Search for the cell housing the specified text and yield its [x, y] center coordinate. 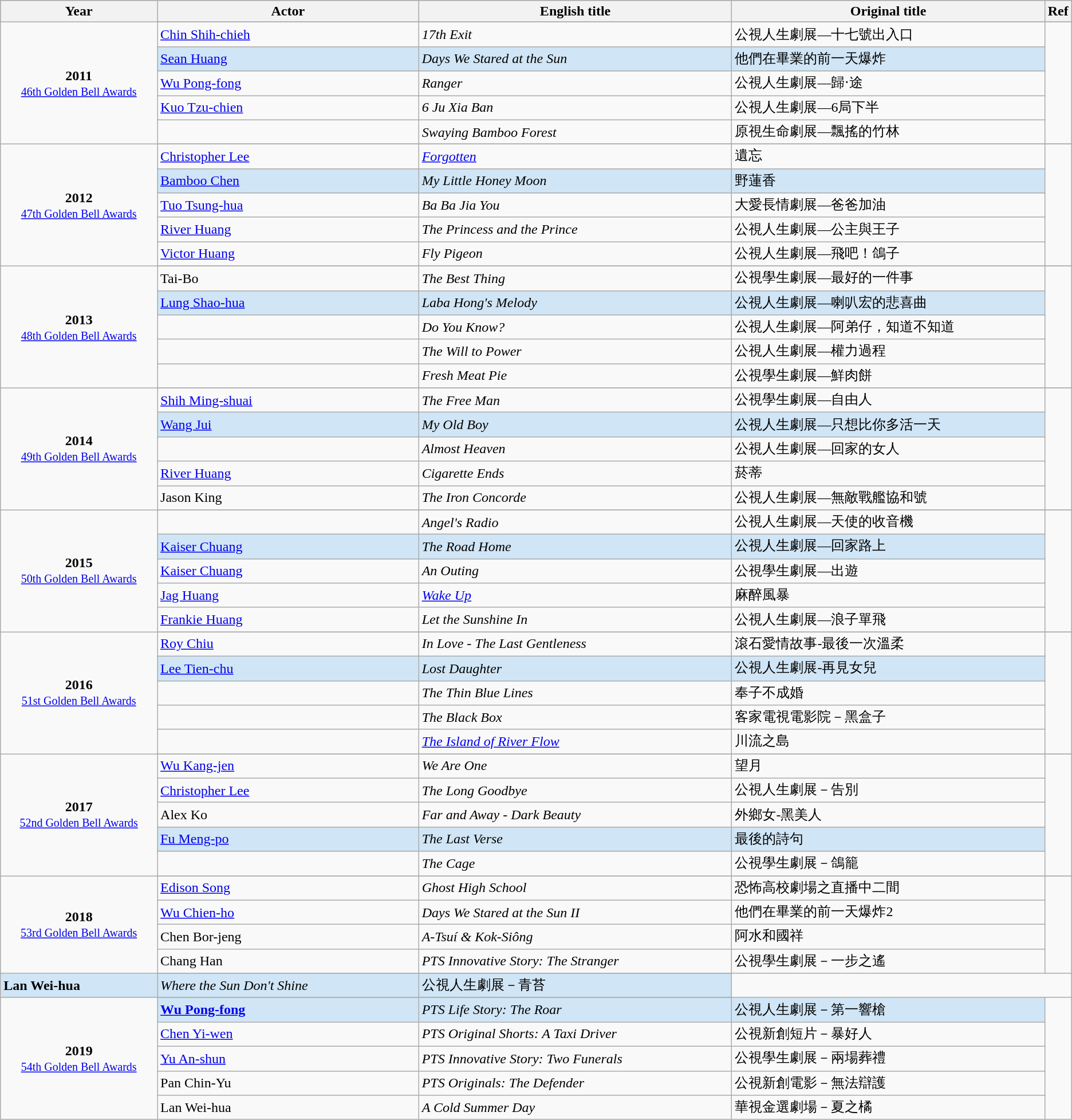
外鄉女-黑美人 [888, 815]
望月 [888, 767]
Lee Tien-chu [289, 668]
Days We Stared at the Sun II [575, 912]
Fu Meng-po [289, 839]
Chang Han [289, 961]
公視人生劇展－告別 [888, 791]
公視人生劇展—回家路上 [888, 547]
公視學生劇展—鮮肉餅 [888, 376]
公視人生劇展—無敵戰艦協和號 [888, 498]
Forgotten [575, 157]
滾石愛情故事-最後一次溫柔 [888, 644]
麻醉風暴 [888, 596]
The Thin Blue Lines [575, 693]
2015 50th Golden Bell Awards [79, 571]
Fresh Meat Pie [575, 376]
Cigarette Ends [575, 473]
PTS Innovative Story: The Stranger [575, 961]
他們在畢業的前一天爆炸2 [888, 912]
最後的詩句 [888, 839]
公視人生劇展—飛吧！鴿子 [888, 254]
6 Ju Xia Ban [575, 108]
Ghost High School [575, 888]
The Best Thing [575, 278]
Frankie Huang [289, 620]
公視人生劇展—浪子單飛 [888, 620]
公視人生劇展—喇叭宏的悲喜曲 [888, 302]
Let the Sunshine In [575, 620]
The Cage [575, 864]
The Princess and the Prince [575, 229]
2013 48th Golden Bell Awards [79, 327]
We Are One [575, 767]
My Little Honey Moon [575, 181]
Actor [289, 11]
公視人生劇展－第一響槍 [888, 1009]
原視生命劇展—飄搖的竹林 [888, 132]
2018 53rd Golden Bell Awards [79, 924]
My Old Boy [575, 425]
公視學生劇展—出遊 [888, 571]
2012 47th Golden Bell Awards [79, 205]
公視學生劇展－一步之遙 [888, 961]
公視人生劇展—十七號出入口 [888, 34]
Do You Know? [575, 328]
Victor Huang [289, 254]
Almost Heaven [575, 449]
Alex Ko [289, 815]
公視學生劇展—最好的一件事 [888, 278]
The Road Home [575, 547]
遺忘 [888, 157]
公視人生劇展—公主與王子 [888, 229]
Jason King [289, 498]
Chin Shih-chieh [289, 34]
17th Exit [575, 34]
PTS Life Story: The Roar [575, 1009]
Ref [1058, 11]
The Black Box [575, 717]
Roy Chiu [289, 644]
Ba Ba Jia You [575, 205]
公視人生劇展—歸‧途 [888, 84]
Kuo Tzu-chien [289, 108]
Wu Chien-ho [289, 912]
客家電視電影院－黑盒子 [888, 717]
PTS Innovative Story: Two Funerals [575, 1059]
The Iron Concorde [575, 498]
Bamboo Chen [289, 181]
In Love - The Last Gentleness [575, 644]
2011 46th Golden Bell Awards [79, 84]
Swaying Bamboo Forest [575, 132]
公視人生劇展—只想比你多活一天 [888, 425]
PTS Originals: The Defender [575, 1083]
公視學生劇展—自由人 [888, 400]
Ranger [575, 84]
Chen Bor-jeng [289, 937]
阿水和國祥 [888, 937]
恐怖高校劇場之直播中二間 [888, 888]
他們在畢業的前一天爆炸 [888, 58]
Original title [888, 11]
Jag Huang [289, 596]
2019 54th Golden Bell Awards [79, 1059]
公視人生劇展—天使的收音機 [888, 522]
Laba Hong's Melody [575, 302]
菸蒂 [888, 473]
公視新創電影－無法辯護 [888, 1083]
公視人生劇展—回家的女人 [888, 449]
Where the Sun Don't Shine [289, 985]
Far and Away - Dark Beauty [575, 815]
Wang Jui [289, 425]
Fly Pigeon [575, 254]
公視學生劇展－兩場葬禮 [888, 1059]
The Long Goodbye [575, 791]
公視人生劇展—阿弟仔，知道不知道 [888, 328]
Tai-Bo [289, 278]
Shih Ming-shuai [289, 400]
Sean Huang [289, 58]
The Last Verse [575, 839]
Edison Song [289, 888]
Days We Stared at the Sun [575, 58]
The Island of River Flow [575, 741]
2017 52nd Golden Bell Awards [79, 815]
Yu An-shun [289, 1059]
Tuo Tsung-hua [289, 205]
The Will to Power [575, 352]
公視人生劇展-再見女兒 [888, 668]
大愛長情劇展—爸爸加油 [888, 205]
奉子不成婚 [888, 693]
Year [79, 11]
Chen Yi-wen [289, 1035]
English title [575, 11]
Wake Up [575, 596]
Lung Shao-hua [289, 302]
公視學生劇展－鴿籠 [888, 864]
The Free Man [575, 400]
公視人生劇展—權力過程 [888, 352]
公視人生劇展－青苔 [575, 985]
A Cold Summer Day [575, 1108]
Lost Daughter [575, 668]
川流之島 [888, 741]
野蓮香 [888, 181]
Pan Chin-Yu [289, 1083]
PTS Original Shorts: A Taxi Driver [575, 1035]
Angel's Radio [575, 522]
An Outing [575, 571]
2016 51st Golden Bell Awards [79, 693]
Wu Kang-jen [289, 767]
公視人生劇展—6局下半 [888, 108]
2014 49th Golden Bell Awards [79, 449]
公視新創短片－暴好人 [888, 1035]
華視金選劇場－夏之橘 [888, 1108]
A-Tsuí & Kok-Siông [575, 937]
